Identify which cell holds the provided text, then report its (X, Y) central coordinate. 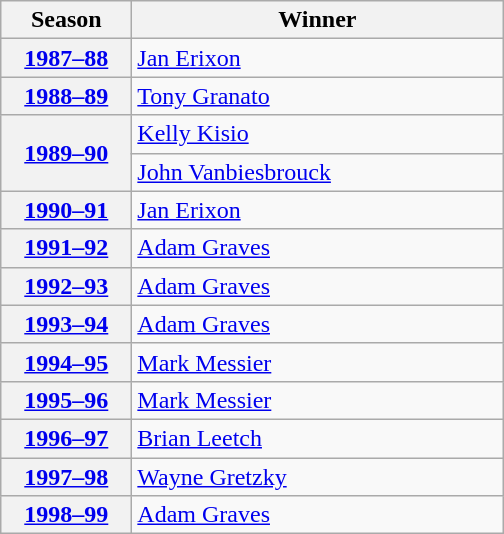
Wayne Gretzky (318, 477)
1996–97 (66, 438)
1997–98 (66, 477)
1989–90 (66, 153)
1987–88 (66, 58)
1994–95 (66, 362)
1990–91 (66, 210)
1998–99 (66, 515)
1995–96 (66, 400)
John Vanbiesbrouck (318, 172)
1993–94 (66, 324)
Kelly Kisio (318, 134)
Winner (318, 20)
1992–93 (66, 286)
Brian Leetch (318, 438)
1991–92 (66, 248)
Tony Granato (318, 96)
1988–89 (66, 96)
Season (66, 20)
